Find where the given text appears and provide that cell's center as (x, y) coordinate. 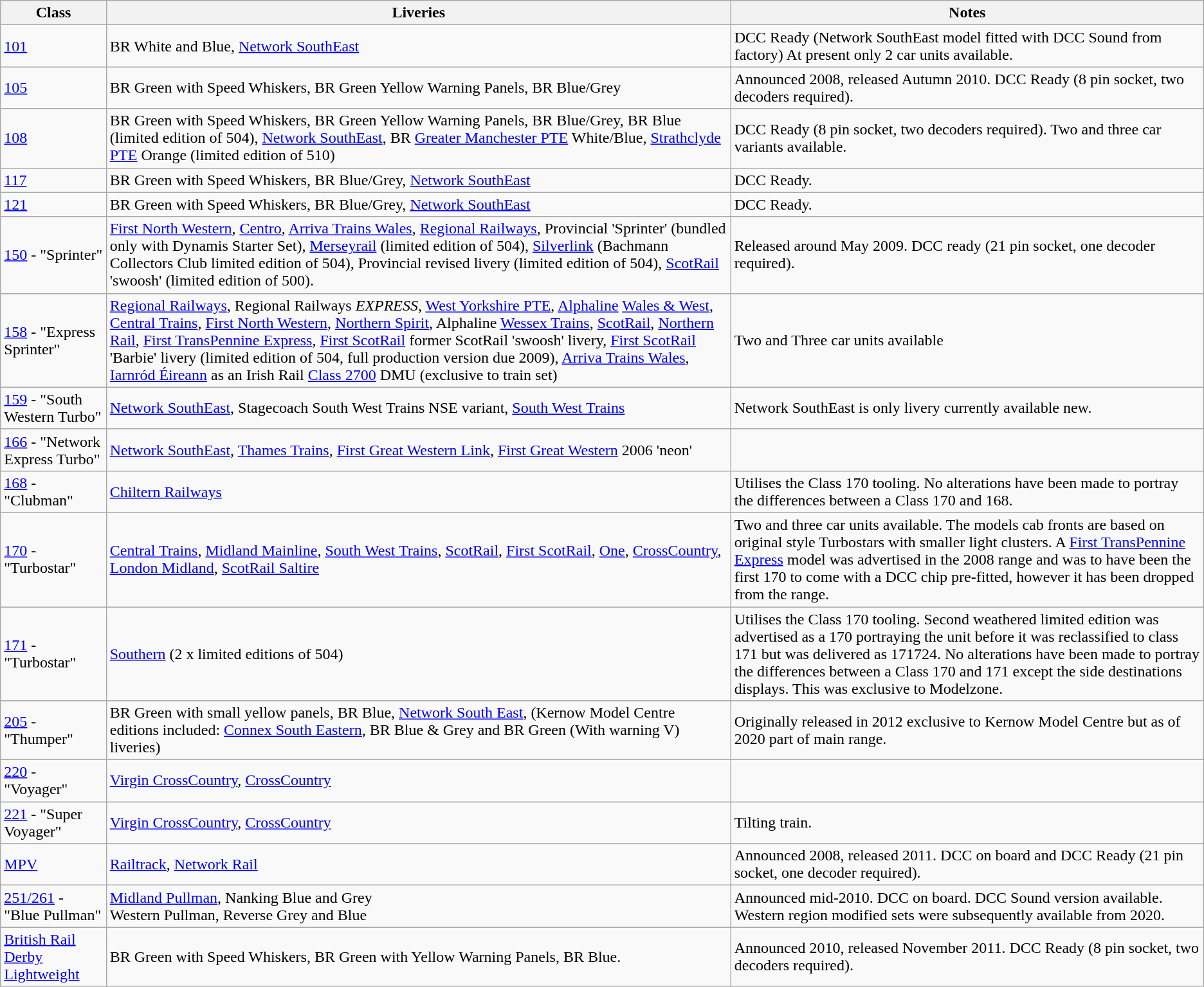
251/261 - "Blue Pullman" (53, 907)
159 - "South Western Turbo" (53, 408)
Announced 2010, released November 2011. DCC Ready (8 pin socket, two decoders required). (967, 957)
Tilting train. (967, 823)
Network SouthEast, Thames Trains, First Great Western Link, First Great Western 2006 'neon' (418, 450)
150 - "Sprinter" (53, 255)
108 (53, 138)
171 - "Turbostar" (53, 654)
Central Trains, Midland Mainline, South West Trains, ScotRail, First ScotRail, One, CrossCountry, London Midland, ScotRail Saltire (418, 559)
220 - "Voyager" (53, 781)
101 (53, 46)
Network SouthEast is only livery currently available new. (967, 408)
221 - "Super Voyager" (53, 823)
121 (53, 204)
205 - "Thumper" (53, 730)
117 (53, 180)
Midland Pullman, Nanking Blue and GreyWestern Pullman, Reverse Grey and Blue (418, 907)
BR White and Blue, Network SouthEast (418, 46)
Originally released in 2012 exclusive to Kernow Model Centre but as of 2020 part of main range. (967, 730)
DCC Ready (8 pin socket, two decoders required). Two and three car variants available. (967, 138)
Announced 2008, released 2011. DCC on board and DCC Ready (21 pin socket, one decoder required). (967, 864)
Network SouthEast, Stagecoach South West Trains NSE variant, South West Trains (418, 408)
DCC Ready (Network SouthEast model fitted with DCC Sound from factory) At present only 2 car units available. (967, 46)
MPV (53, 864)
Released around May 2009. DCC ready (21 pin socket, one decoder required). (967, 255)
Chiltern Railways (418, 491)
British Rail Derby Lightweight (53, 957)
Southern (2 x limited editions of 504) (418, 654)
168 - "Clubman" (53, 491)
Notes (967, 13)
158 - "Express Sprinter" (53, 340)
170 - "Turbostar" (53, 559)
BR Green with Speed Whiskers, BR Green with Yellow Warning Panels, BR Blue. (418, 957)
Class (53, 13)
BR Green with Speed Whiskers, BR Green Yellow Warning Panels, BR Blue/Grey (418, 87)
Announced 2008, released Autumn 2010. DCC Ready (8 pin socket, two decoders required). (967, 87)
166 - "Network Express Turbo" (53, 450)
Utilises the Class 170 tooling. No alterations have been made to portray the differences between a Class 170 and 168. (967, 491)
105 (53, 87)
Announced mid-2010. DCC on board. DCC Sound version available. Western region modified sets were subsequently available from 2020. (967, 907)
Two and Three car units available (967, 340)
Railtrack, Network Rail (418, 864)
Liveries (418, 13)
